Identify which cell holds the provided text, then report its [X, Y] central coordinate. 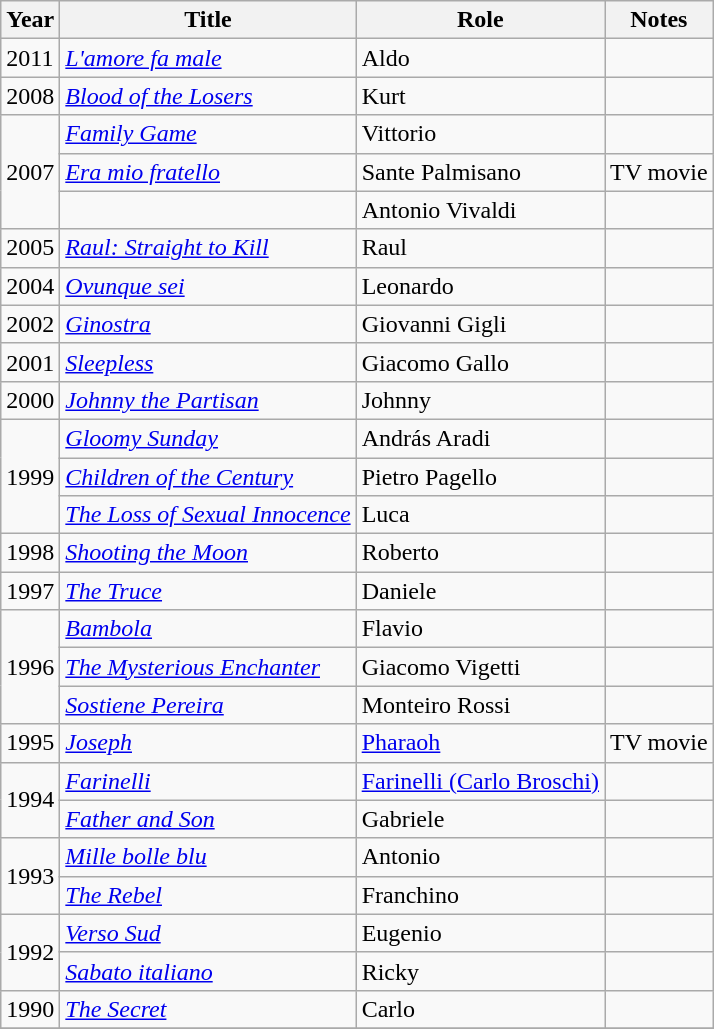
Leonardo [480, 286]
1997 [30, 591]
1999 [30, 476]
2004 [30, 286]
2007 [30, 172]
Sostiene Pereira [208, 705]
Antonio [480, 857]
Sabato italiano [208, 971]
Antonio Vivaldi [480, 210]
Family Game [208, 134]
1995 [30, 743]
The Mysterious Enchanter [208, 667]
Pharaoh [480, 743]
Gabriele [480, 819]
Role [480, 20]
Title [208, 20]
Farinelli (Carlo Broschi) [480, 781]
Sante Palmisano [480, 172]
1993 [30, 876]
Giacomo Gallo [480, 362]
The Secret [208, 1009]
Mille bolle blu [208, 857]
2001 [30, 362]
Farinelli [208, 781]
Notes [658, 20]
2002 [30, 324]
Children of the Century [208, 477]
Sleepless [208, 362]
Shooting the Moon [208, 553]
Gloomy Sunday [208, 438]
András Aradi [480, 438]
Bambola [208, 629]
Giacomo Vigetti [480, 667]
2005 [30, 248]
Kurt [480, 96]
Vittorio [480, 134]
Johnny [480, 400]
2011 [30, 58]
The Truce [208, 591]
Eugenio [480, 933]
Franchino [480, 895]
Ginostra [208, 324]
Daniele [480, 591]
2000 [30, 400]
Flavio [480, 629]
The Rebel [208, 895]
Giovanni Gigli [480, 324]
Johnny the Partisan [208, 400]
Father and Son [208, 819]
1992 [30, 952]
Era mio fratello [208, 172]
1996 [30, 667]
Joseph [208, 743]
Monteiro Rossi [480, 705]
2008 [30, 96]
Raul [480, 248]
Verso Sud [208, 933]
L'amore fa male [208, 58]
Year [30, 20]
1998 [30, 553]
1990 [30, 1009]
Blood of the Losers [208, 96]
The Loss of Sexual Innocence [208, 515]
Carlo [480, 1009]
Ricky [480, 971]
Ovunque sei [208, 286]
Roberto [480, 553]
Raul: Straight to Kill [208, 248]
1994 [30, 800]
Luca [480, 515]
Aldo [480, 58]
Pietro Pagello [480, 477]
